From the cell containing the given text, extract its center point as [x, y] coordinate. 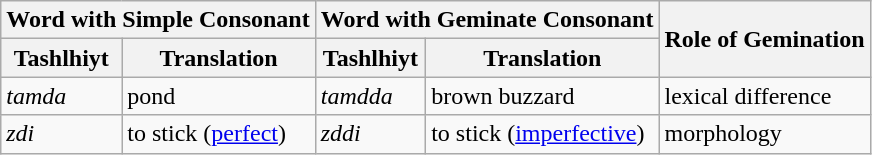
tamda [62, 96]
lexical difference [764, 96]
Word with Geminate Consonant [487, 20]
Role of Gemination [764, 39]
to stick (perfect) [218, 134]
brown buzzard [542, 96]
zdi [62, 134]
morphology [764, 134]
zddi [370, 134]
Word with Simple Consonant [158, 20]
to stick (imperfective) [542, 134]
pond [218, 96]
tamdda [370, 96]
